From the cell containing the given text, extract its center point as [X, Y] coordinate. 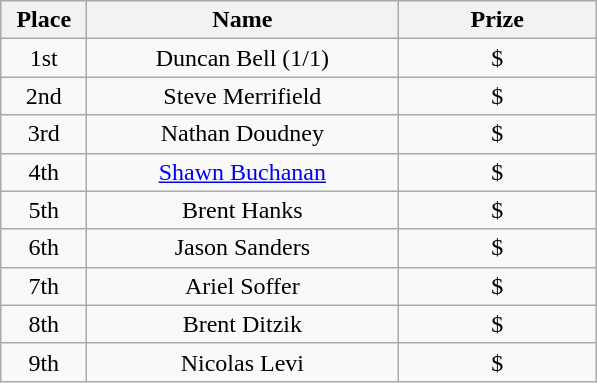
4th [44, 172]
7th [44, 286]
5th [44, 210]
2nd [44, 96]
Steve Merrifield [242, 96]
9th [44, 362]
Prize [498, 20]
Nicolas Levi [242, 362]
Duncan Bell (1/1) [242, 58]
Name [242, 20]
3rd [44, 134]
Shawn Buchanan [242, 172]
Ariel Soffer [242, 286]
Brent Ditzik [242, 324]
6th [44, 248]
Jason Sanders [242, 248]
1st [44, 58]
Nathan Doudney [242, 134]
Brent Hanks [242, 210]
Place [44, 20]
8th [44, 324]
